Extract the [X, Y] coordinate from the center of the cell holding the provided text.  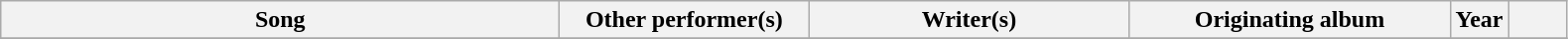
Originating album [1290, 20]
Song [280, 20]
Other performer(s) [685, 20]
Year [1479, 20]
Writer(s) [969, 20]
